Locate the cell with the specified text and output its [x, y] center coordinate. 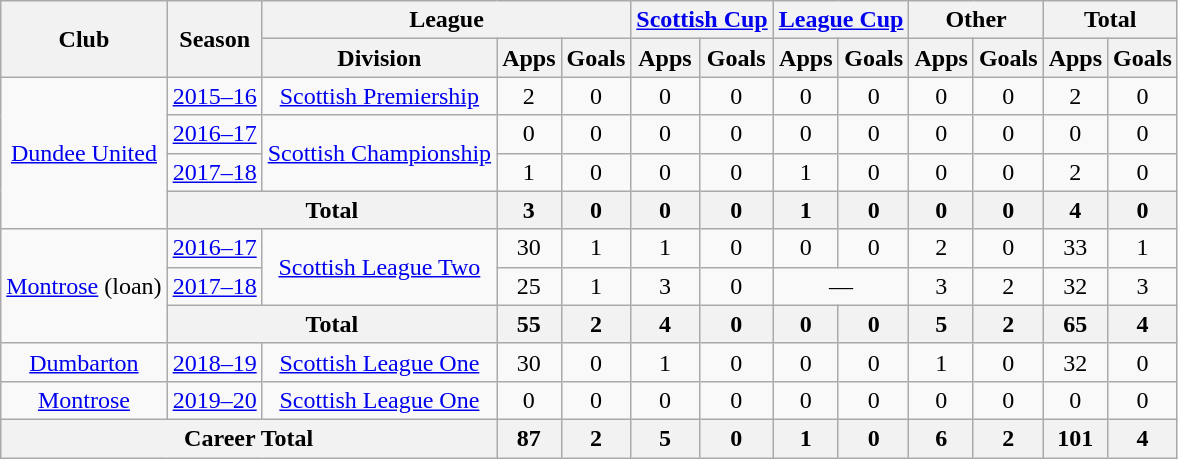
65 [1075, 324]
Career Total [249, 438]
101 [1075, 438]
Season [214, 39]
League Cup [841, 20]
33 [1075, 248]
Division [379, 58]
Dumbarton [84, 362]
— [841, 286]
87 [529, 438]
2019–20 [214, 400]
2018–19 [214, 362]
55 [529, 324]
Club [84, 39]
2015–16 [214, 96]
Montrose (loan) [84, 286]
Scottish Premiership [379, 96]
Scottish Cup [702, 20]
Dundee United [84, 153]
League [446, 20]
25 [529, 286]
Scottish League Two [379, 267]
Montrose [84, 400]
Scottish Championship [379, 153]
6 [941, 438]
Other [976, 20]
